Pinpoint the cell where the given text exists, returning its [x, y] midpoint coordinate. 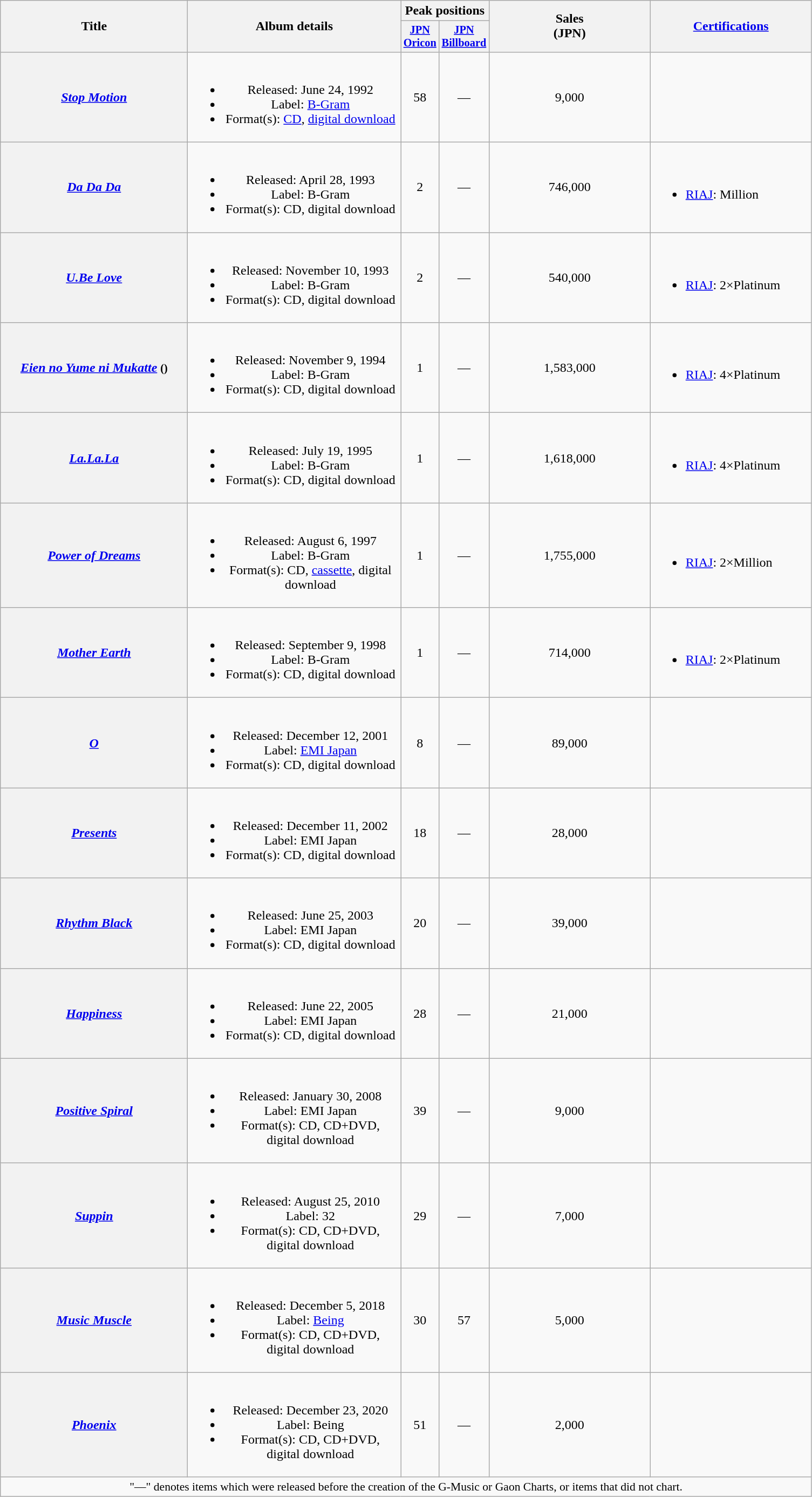
7,000 [570, 1215]
Power of Dreams [94, 555]
28 [420, 1013]
Phoenix [94, 1425]
1,618,000 [570, 458]
Released: December 11, 2002Label: EMI JapanFormat(s): CD, digital download [295, 833]
Eien no Yume ni Mukatte () [94, 368]
Music Muscle [94, 1320]
Suppin [94, 1215]
Happiness [94, 1013]
58 [420, 97]
Released: June 25, 2003Label: EMI JapanFormat(s): CD, digital download [295, 923]
RIAJ: 2×Million [731, 555]
1,755,000 [570, 555]
JPNOricon [420, 37]
746,000 [570, 188]
Peak positions [445, 11]
U.Be Love [94, 277]
Released: August 6, 1997Label: B-GramFormat(s): CD, cassette, digital download [295, 555]
540,000 [570, 277]
Released: November 9, 1994Label: B-GramFormat(s): CD, digital download [295, 368]
JPNBillboard [464, 37]
39 [420, 1111]
Released: January 30, 2008Label: EMI JapanFormat(s): CD, CD+DVD, digital download [295, 1111]
Released: June 22, 2005Label: EMI JapanFormat(s): CD, digital download [295, 1013]
RIAJ: Million [731, 188]
Sales(JPN) [570, 26]
Released: April 28, 1993Label: B-GramFormat(s): CD, digital download [295, 188]
39,000 [570, 923]
57 [464, 1320]
20 [420, 923]
"—" denotes items which were released before the creation of the G-Music or Gaon Charts, or items that did not chart. [406, 1487]
8 [420, 743]
2,000 [570, 1425]
Da Da Da [94, 188]
89,000 [570, 743]
La.La.La [94, 458]
Title [94, 26]
Stop Motion [94, 97]
Released: June 24, 1992Label: B-GramFormat(s): CD, digital download [295, 97]
714,000 [570, 653]
18 [420, 833]
Released: December 5, 2018Label: BeingFormat(s): CD, CD+DVD, digital download [295, 1320]
O [94, 743]
Released: August 25, 2010Label: 32Format(s): CD, CD+DVD, digital download [295, 1215]
5,000 [570, 1320]
Mother Earth [94, 653]
21,000 [570, 1013]
Certifications [731, 26]
29 [420, 1215]
1,583,000 [570, 368]
Released: November 10, 1993Label: B-GramFormat(s): CD, digital download [295, 277]
Rhythm Black [94, 923]
Released: September 9, 1998Label: B-GramFormat(s): CD, digital download [295, 653]
Released: July 19, 1995Label: B-GramFormat(s): CD, digital download [295, 458]
Album details [295, 26]
Released: December 12, 2001Label: EMI JapanFormat(s): CD, digital download [295, 743]
28,000 [570, 833]
Presents [94, 833]
51 [420, 1425]
Positive Spiral [94, 1111]
Released: December 23, 2020Label: BeingFormat(s): CD, CD+DVD, digital download [295, 1425]
30 [420, 1320]
